From the cell containing the given text, extract its center point as (x, y) coordinate. 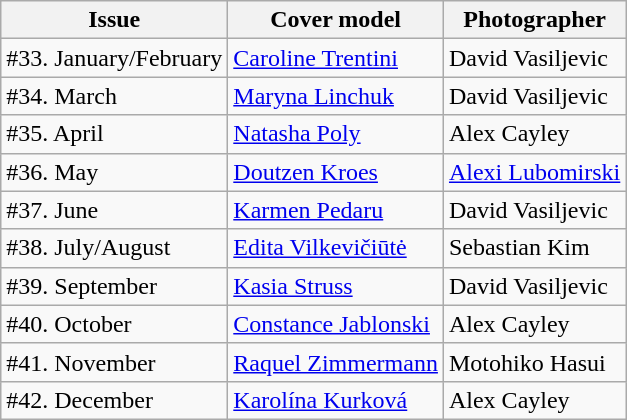
#34. March (114, 96)
Doutzen Kroes (336, 172)
#35. April (114, 134)
Motohiko Hasui (534, 362)
Photographer (534, 20)
#42. December (114, 400)
Edita Vilkevičiūtė (336, 248)
#39. September (114, 286)
Maryna Linchuk (336, 96)
Constance Jablonski (336, 324)
Karolína Kurková (336, 400)
Issue (114, 20)
#38. July/August (114, 248)
#41. November (114, 362)
#36. May (114, 172)
Karmen Pedaru (336, 210)
#37. June (114, 210)
Cover model (336, 20)
Kasia Struss (336, 286)
Sebastian Kim (534, 248)
Alexi Lubomirski (534, 172)
Caroline Trentini (336, 58)
Raquel Zimmermann (336, 362)
#33. January/February (114, 58)
#40. October (114, 324)
Natasha Poly (336, 134)
